Determine the [x, y] coordinate at the center of the cell enclosing the given text.  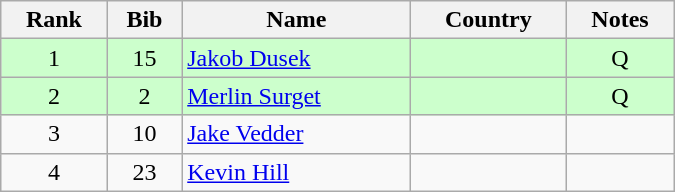
Country [488, 20]
Jake Vedder [296, 134]
Name [296, 20]
Rank [54, 20]
1 [54, 58]
3 [54, 134]
Kevin Hill [296, 172]
4 [54, 172]
15 [144, 58]
Jakob Dusek [296, 58]
Notes [620, 20]
Bib [144, 20]
Merlin Surget [296, 96]
23 [144, 172]
10 [144, 134]
